Detect which cell encompasses the target text, then output its (X, Y) center coordinate. 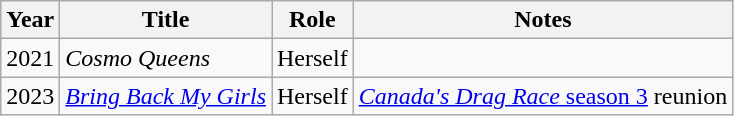
Canada's Drag Race season 3 reunion (542, 96)
Title (166, 20)
Bring Back My Girls (166, 96)
Notes (542, 20)
Year (30, 20)
Cosmo Queens (166, 58)
Role (313, 20)
2021 (30, 58)
2023 (30, 96)
